Detect which cell encompasses the target text, then output its [X, Y] center coordinate. 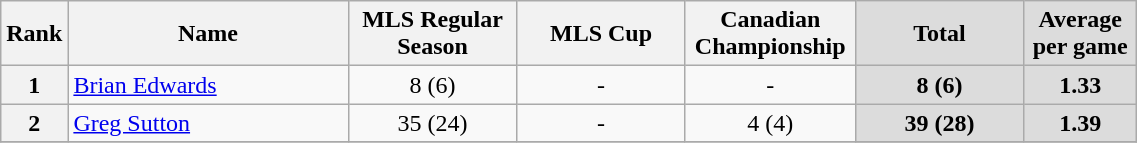
35 (24) [432, 123]
39 (28) [939, 123]
2 [34, 123]
Average per game [1080, 34]
Brian Edwards [208, 85]
1.33 [1080, 85]
1 [34, 85]
Total [939, 34]
MLS Regular Season [432, 34]
Rank [34, 34]
Name [208, 34]
MLS Cup [601, 34]
Greg Sutton [208, 123]
1.39 [1080, 123]
Canadian Championship [770, 34]
4 (4) [770, 123]
